Return (X, Y) of the center of cell containing provided text 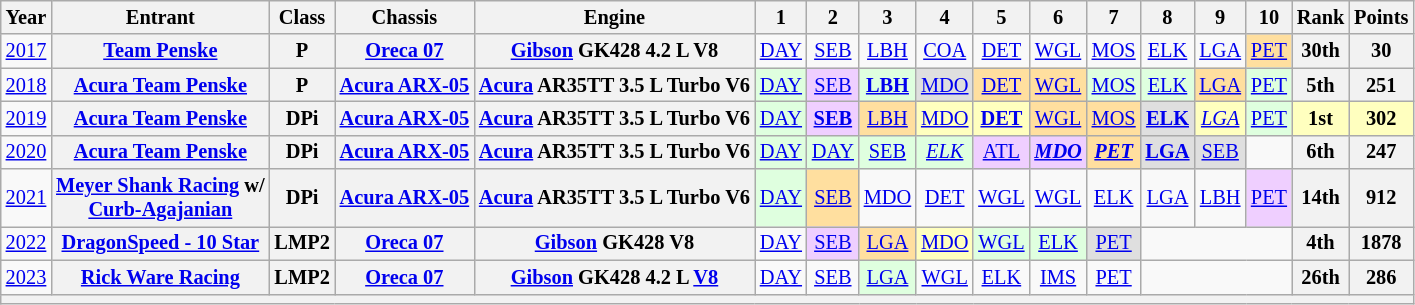
Team Penske (160, 51)
Meyer Shank Racing w/ Curb-Agajanian (160, 198)
247 (1381, 152)
Points (1381, 17)
1 (781, 17)
2020 (26, 152)
9 (1220, 17)
2023 (26, 277)
4 (944, 17)
30th (1320, 51)
Entrant (160, 17)
Year (26, 17)
302 (1381, 118)
Rank (1320, 17)
Rick Ware Racing (160, 277)
1st (1320, 118)
10 (1269, 17)
Engine (614, 17)
3 (888, 17)
Class (302, 17)
2018 (26, 85)
4th (1320, 243)
2017 (26, 51)
2021 (26, 198)
2 (833, 17)
2019 (26, 118)
5th (1320, 85)
IMS (1058, 277)
2022 (26, 243)
1878 (1381, 243)
30 (1381, 51)
Chassis (404, 17)
5 (1001, 17)
COA (944, 51)
912 (1381, 198)
6th (1320, 152)
7 (1114, 17)
6 (1058, 17)
8 (1168, 17)
286 (1381, 277)
ATL (1001, 152)
Gibson GK428 V8 (614, 243)
14th (1320, 198)
26th (1320, 277)
251 (1381, 85)
DragonSpeed - 10 Star (160, 243)
